For the text-containing cell, return its midpoint in (X, Y) coordinate format. 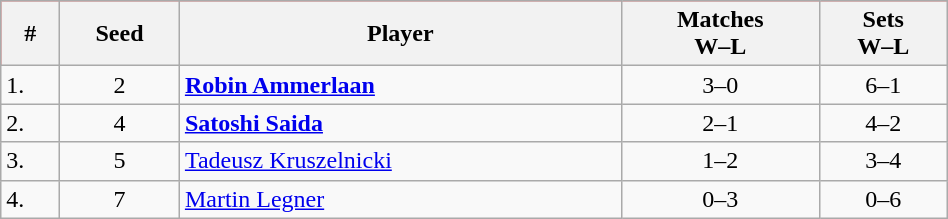
3–4 (883, 161)
2 (120, 85)
3. (30, 161)
4–2 (883, 123)
Satoshi Saida (400, 123)
Player (400, 34)
6–1 (883, 85)
7 (120, 199)
Tadeusz Kruszelnicki (400, 161)
4. (30, 199)
2. (30, 123)
0–6 (883, 199)
4 (120, 123)
0–3 (720, 199)
2–1 (720, 123)
Seed (120, 34)
MatchesW–L (720, 34)
1. (30, 85)
Martin Legner (400, 199)
# (30, 34)
3–0 (720, 85)
SetsW–L (883, 34)
Robin Ammerlaan (400, 85)
5 (120, 161)
1–2 (720, 161)
